Capture the cell that displays the provided text and extract its (X, Y) central coordinate. 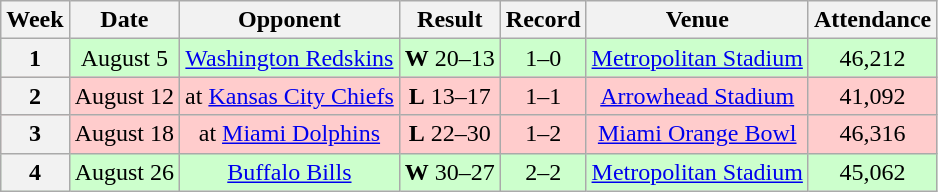
at Miami Dolphins (290, 134)
Record (543, 20)
W 20–13 (450, 58)
L 13–17 (450, 96)
Washington Redskins (290, 58)
August 26 (124, 172)
4 (35, 172)
1 (35, 58)
August 12 (124, 96)
Result (450, 20)
L 22–30 (450, 134)
3 (35, 134)
W 30–27 (450, 172)
46,316 (872, 134)
46,212 (872, 58)
45,062 (872, 172)
2 (35, 96)
Venue (697, 20)
41,092 (872, 96)
Opponent (290, 20)
Miami Orange Bowl (697, 134)
2–2 (543, 172)
Week (35, 20)
August 5 (124, 58)
Attendance (872, 20)
1–1 (543, 96)
Buffalo Bills (290, 172)
1–0 (543, 58)
Arrowhead Stadium (697, 96)
Date (124, 20)
August 18 (124, 134)
1–2 (543, 134)
at Kansas City Chiefs (290, 96)
